Search for the cell housing the specified text and yield its [X, Y] center coordinate. 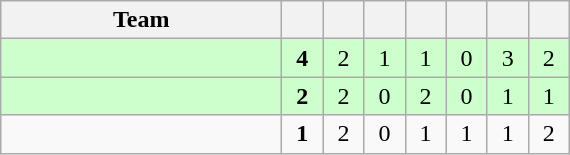
4 [302, 58]
3 [508, 58]
Team [142, 20]
